Return (X, Y) of the center of cell containing provided text 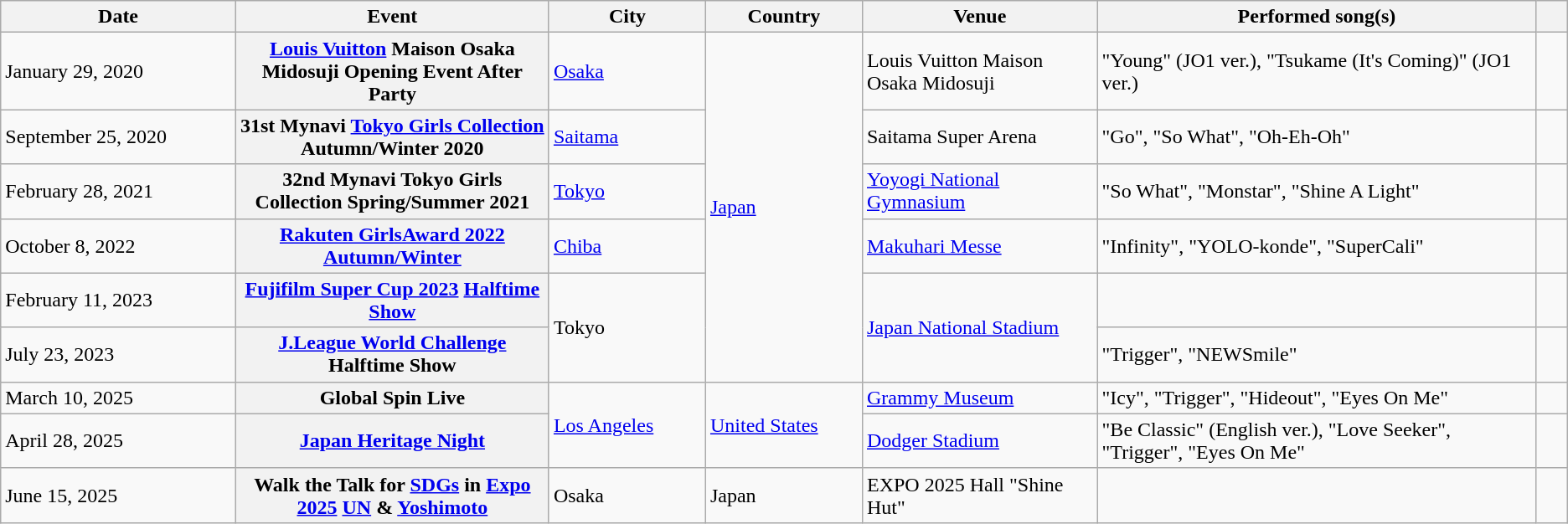
Japan Heritage Night (392, 440)
Date (119, 17)
Fujifilm Super Cup 2023 Halftime Show (392, 300)
Saitama (627, 137)
Louis Vuitton Maison Osaka Midosuji (980, 71)
Country (784, 17)
February 28, 2021 (119, 191)
EXPO 2025 Hall "Shine Hut" (980, 496)
"Go", "So What", "Oh-Eh-Oh" (1317, 137)
J.League World Challenge Halftime Show (392, 355)
Makuhari Messe (980, 246)
32nd Mynavi Tokyo Girls Collection Spring/Summer 2021 (392, 191)
Los Angeles (627, 425)
Venue (980, 17)
July 23, 2023 (119, 355)
March 10, 2025 (119, 398)
Global Spin Live (392, 398)
31st Mynavi Tokyo Girls Collection Autumn/Winter 2020 (392, 137)
Yoyogi National Gymnasium (980, 191)
Grammy Museum (980, 398)
Walk the Talk for SDGs in Expo 2025 UN & Yoshimoto (392, 496)
"Young" (JO1 ver.), "Tsukame (It's Coming)" (JO1 ver.) (1317, 71)
"Be Classic" (English ver.), "Love Seeker", "Trigger", "Eyes On Me" (1317, 440)
Saitama Super Arena (980, 137)
Dodger Stadium (980, 440)
"Icy", "Trigger", "Hideout", "Eyes On Me" (1317, 398)
City (627, 17)
April 28, 2025 (119, 440)
October 8, 2022 (119, 246)
February 11, 2023 (119, 300)
United States (784, 425)
January 29, 2020 (119, 71)
Chiba (627, 246)
Louis Vuitton Maison Osaka Midosuji Opening Event After Party (392, 71)
Japan National Stadium (980, 327)
"Trigger", "NEWSmile" (1317, 355)
Event (392, 17)
Rakuten GirlsAward 2022 Autumn/Winter (392, 246)
"Infinity", "YOLO-konde", "SuperCali" (1317, 246)
Performed song(s) (1317, 17)
June 15, 2025 (119, 496)
September 25, 2020 (119, 137)
"So What", "Monstar", "Shine A Light" (1317, 191)
